Return (X, Y) of the center of cell containing provided text 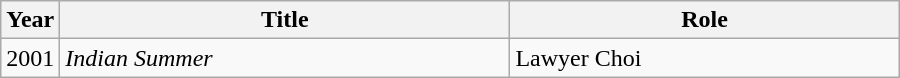
2001 (30, 58)
Year (30, 20)
Indian Summer (285, 58)
Title (285, 20)
Role (704, 20)
Lawyer Choi (704, 58)
